From the cell containing the given text, extract its center point as (X, Y) coordinate. 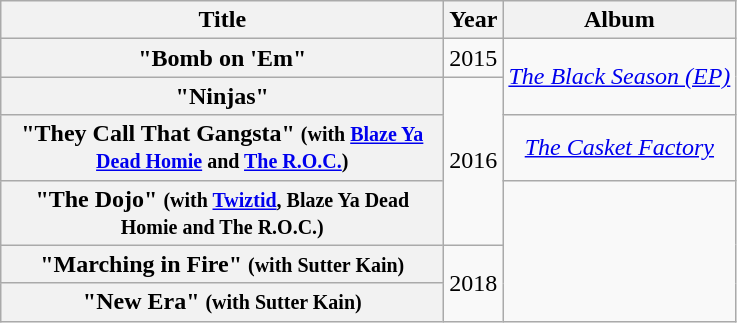
2015 (474, 58)
2016 (474, 161)
The Black Season (EP) (620, 77)
Year (474, 20)
"Marching in Fire" (with Sutter Kain) (222, 264)
Album (620, 20)
2018 (474, 283)
Title (222, 20)
"They Call That Gangsta" (with Blaze Ya Dead Homie and The R.O.C.) (222, 148)
"Ninjas" (222, 96)
"New Era" (with Sutter Kain) (222, 302)
The Casket Factory (620, 148)
"Bomb on 'Em" (222, 58)
"The Dojo" (with Twiztid, Blaze Ya Dead Homie and The R.O.C.) (222, 212)
